Detect which cell encompasses the target text, then output its (X, Y) center coordinate. 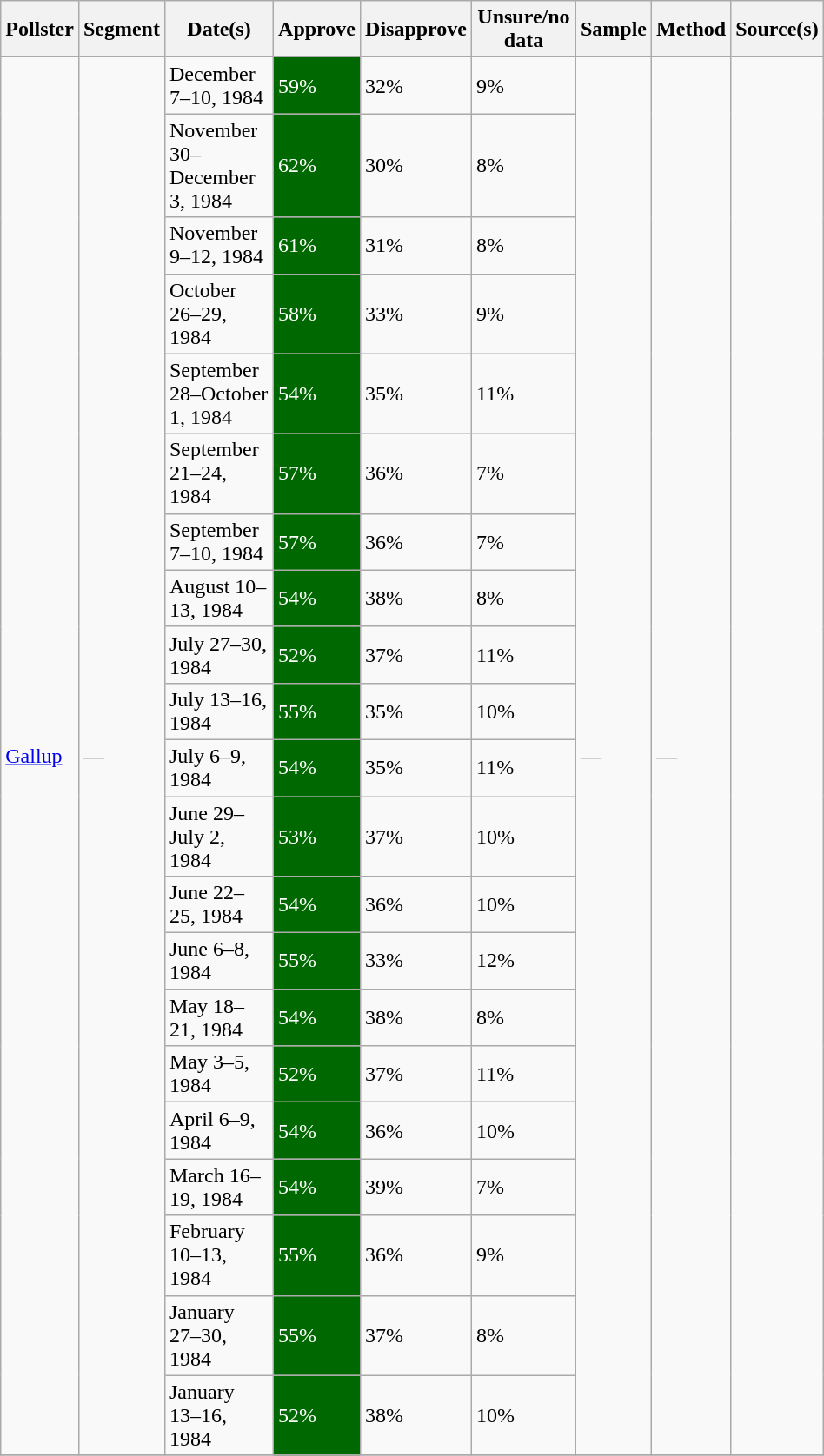
Date(s) (219, 30)
32% (416, 85)
September 21–24, 1984 (219, 473)
November 30–December 3, 1984 (219, 165)
September 7–10, 1984 (219, 542)
31% (416, 245)
July 13–16, 1984 (219, 711)
Segment (122, 30)
January 27–30, 1984 (219, 1335)
53% (317, 836)
December 7–10, 1984 (219, 85)
Pollster (40, 30)
November 9–12, 1984 (219, 245)
April 6–9, 1984 (219, 1131)
June 6–8, 1984 (219, 961)
Gallup (40, 756)
59% (317, 85)
March 16–19, 1984 (219, 1187)
61% (317, 245)
June 22–25, 1984 (219, 905)
Approve (317, 30)
February 10–13, 1984 (219, 1255)
Unsure/no data (523, 30)
June 29–July 2, 1984 (219, 836)
May 18–21, 1984 (219, 1018)
12% (523, 961)
Method (692, 30)
January 13–16, 1984 (219, 1415)
July 27–30, 1984 (219, 655)
July 6–9, 1984 (219, 768)
30% (416, 165)
39% (416, 1187)
September 28–October 1, 1984 (219, 394)
Disapprove (416, 30)
58% (317, 314)
May 3–5, 1984 (219, 1074)
Source(s) (777, 30)
Sample (614, 30)
62% (317, 165)
October 26–29, 1984 (219, 314)
August 10–13, 1984 (219, 598)
